Determine the [X, Y] coordinate at the center of the cell enclosing the given text.  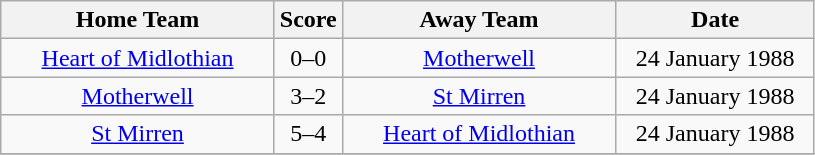
Score [308, 20]
5–4 [308, 134]
Date [716, 20]
0–0 [308, 58]
Away Team [479, 20]
Home Team [138, 20]
3–2 [308, 96]
